Scan for the cell matching the given text and deliver its [x, y] coordinate at center. 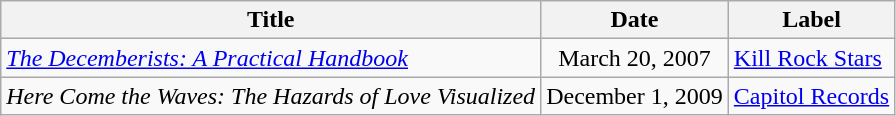
Capitol Records [811, 96]
March 20, 2007 [635, 58]
Kill Rock Stars [811, 58]
Title [271, 20]
Here Come the Waves: The Hazards of Love Visualized [271, 96]
The Decemberists: A Practical Handbook [271, 58]
Label [811, 20]
Date [635, 20]
December 1, 2009 [635, 96]
